Determine the (X, Y) coordinate at the center of the cell enclosing the given text.  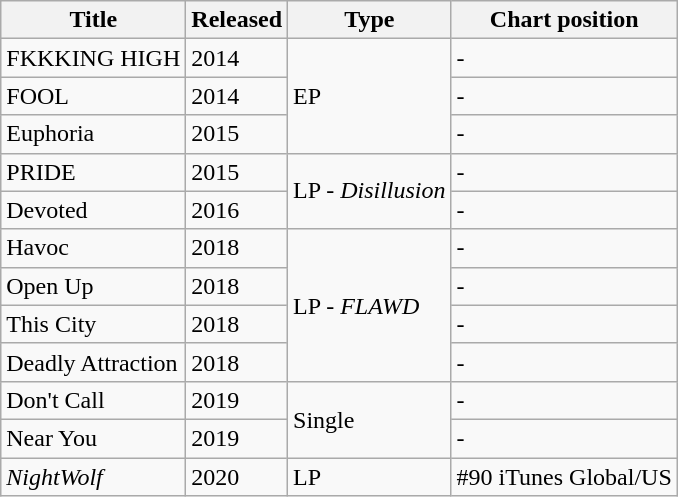
LP (370, 477)
Euphoria (94, 134)
Havoc (94, 248)
#90 iTunes Global/US (564, 477)
FOOL (94, 96)
Chart position (564, 20)
This City (94, 324)
Deadly Attraction (94, 362)
Type (370, 20)
LP - FLAWD (370, 305)
LP - Disillusion (370, 191)
Open Up (94, 286)
PRIDE (94, 172)
NightWolf (94, 477)
Devoted (94, 210)
2016 (237, 210)
Title (94, 20)
Don't Call (94, 400)
2020 (237, 477)
FKKKING HIGH (94, 58)
Near You (94, 438)
Released (237, 20)
Single (370, 419)
EP (370, 96)
